Provide the (X, Y) coordinate of the cell's center where the given text is located.  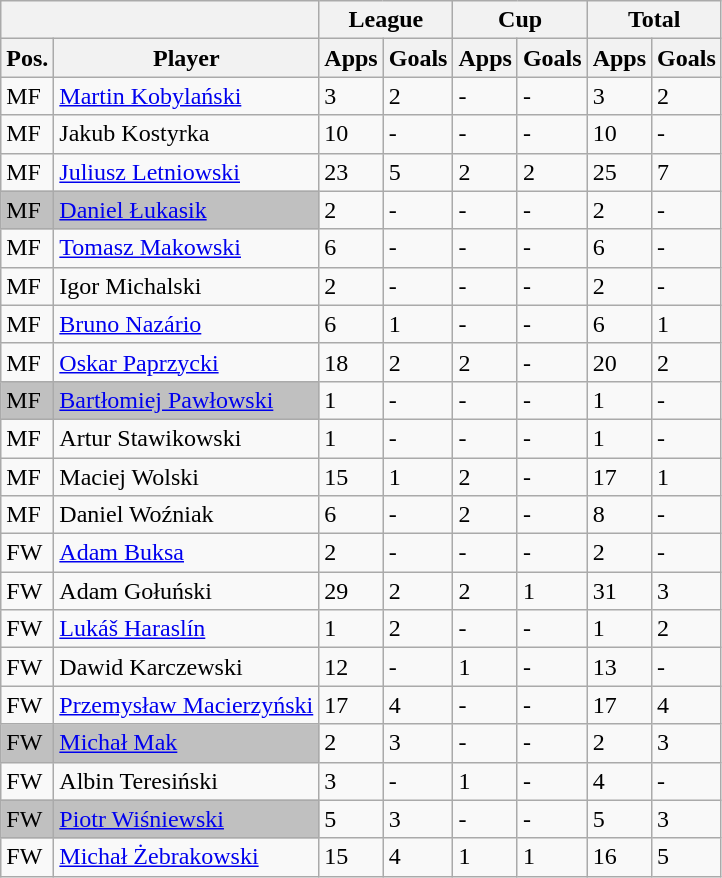
Daniel Łukasik (186, 210)
Martin Kobylański (186, 96)
7 (687, 172)
Artur Stawikowski (186, 438)
Albin Teresiński (186, 781)
Michał Mak (186, 743)
Bartłomiej Pawłowski (186, 400)
League (386, 20)
Adam Gołuński (186, 591)
12 (351, 667)
Jakub Kostyrka (186, 134)
16 (619, 857)
Oskar Paprzycki (186, 362)
Michał Żebrakowski (186, 857)
23 (351, 172)
13 (619, 667)
18 (351, 362)
Piotr Wiśniewski (186, 819)
29 (351, 591)
Przemysław Macierzyński (186, 705)
Daniel Woźniak (186, 515)
31 (619, 591)
Dawid Karczewski (186, 667)
Pos. (28, 58)
Maciej Wolski (186, 477)
8 (619, 515)
Lukáš Haraslín (186, 629)
Cup (520, 20)
Tomasz Makowski (186, 248)
Total (654, 20)
Bruno Nazário (186, 324)
Juliusz Letniowski (186, 172)
25 (619, 172)
Igor Michalski (186, 286)
Player (186, 58)
20 (619, 362)
Adam Buksa (186, 553)
